For the text-containing cell, return its midpoint in [X, Y] coordinate format. 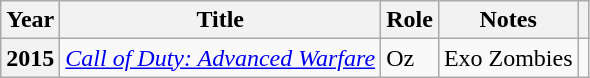
Notes [508, 20]
Exo Zombies [508, 58]
Title [220, 20]
Call of Duty: Advanced Warfare [220, 58]
Oz [410, 58]
Role [410, 20]
Year [30, 20]
2015 [30, 58]
